Detect which cell encompasses the target text, then output its [x, y] center coordinate. 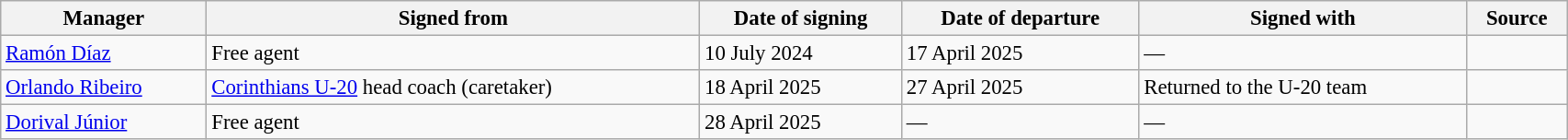
Corinthians U-20 head coach (caretaker) [454, 87]
18 April 2025 [801, 87]
Date of departure [1021, 18]
Date of signing [801, 18]
Signed from [454, 18]
Returned to the U-20 team [1303, 87]
Signed with [1303, 18]
17 April 2025 [1021, 53]
27 April 2025 [1021, 87]
10 July 2024 [801, 53]
Source [1517, 18]
28 April 2025 [801, 122]
Manager [104, 18]
Orlando Ribeiro [104, 87]
Ramón Díaz [104, 53]
Dorival Júnior [104, 122]
